Pinpoint the cell where the given text exists, returning its [x, y] midpoint coordinate. 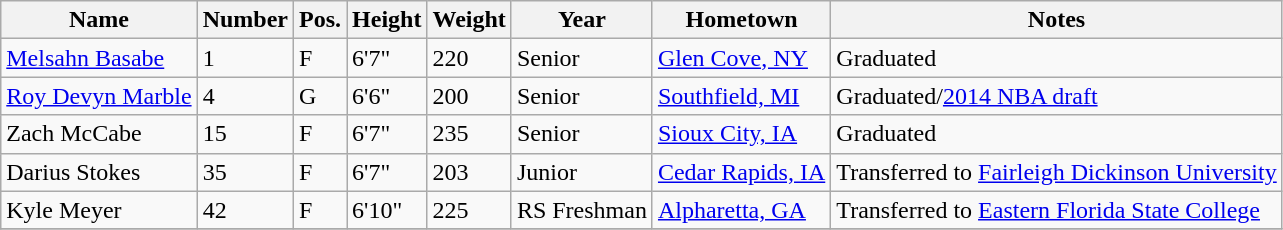
Kyle Meyer [99, 210]
RS Freshman [582, 210]
6'10" [387, 210]
4 [245, 96]
225 [469, 210]
Junior [582, 172]
Transferred to Fairleigh Dickinson University [1056, 172]
235 [469, 134]
Weight [469, 20]
203 [469, 172]
Hometown [741, 20]
Glen Cove, NY [741, 58]
Sioux City, IA [741, 134]
Notes [1056, 20]
Melsahn Basabe [99, 58]
Transferred to Eastern Florida State College [1056, 210]
1 [245, 58]
Zach McCabe [99, 134]
15 [245, 134]
Graduated/2014 NBA draft [1056, 96]
Roy Devyn Marble [99, 96]
Southfield, MI [741, 96]
6'6" [387, 96]
Cedar Rapids, IA [741, 172]
220 [469, 58]
Year [582, 20]
G [320, 96]
Height [387, 20]
Pos. [320, 20]
35 [245, 172]
Darius Stokes [99, 172]
200 [469, 96]
42 [245, 210]
Alpharetta, GA [741, 210]
Name [99, 20]
Number [245, 20]
